Detect which cell encompasses the target text, then output its [x, y] center coordinate. 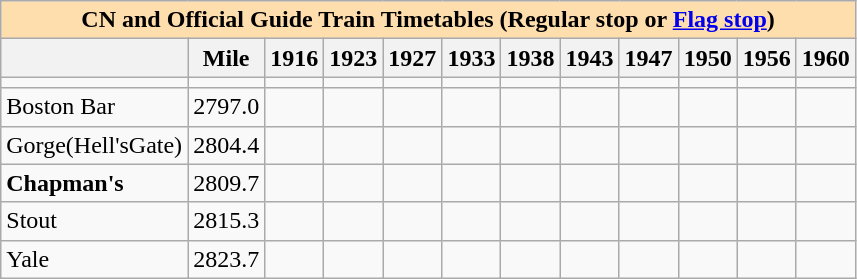
Mile [226, 58]
1947 [648, 58]
1927 [412, 58]
1950 [708, 58]
2823.7 [226, 259]
2815.3 [226, 221]
Boston Bar [94, 107]
2804.4 [226, 145]
Chapman's [94, 183]
2797.0 [226, 107]
Stout [94, 221]
1916 [294, 58]
1956 [766, 58]
2809.7 [226, 183]
1943 [590, 58]
Yale [94, 259]
1938 [530, 58]
1923 [354, 58]
Gorge(Hell'sGate) [94, 145]
CN and Official Guide Train Timetables (Regular stop or Flag stop) [428, 20]
1960 [826, 58]
1933 [472, 58]
